Provide the [x, y] coordinate of the cell's center where the given text is located.  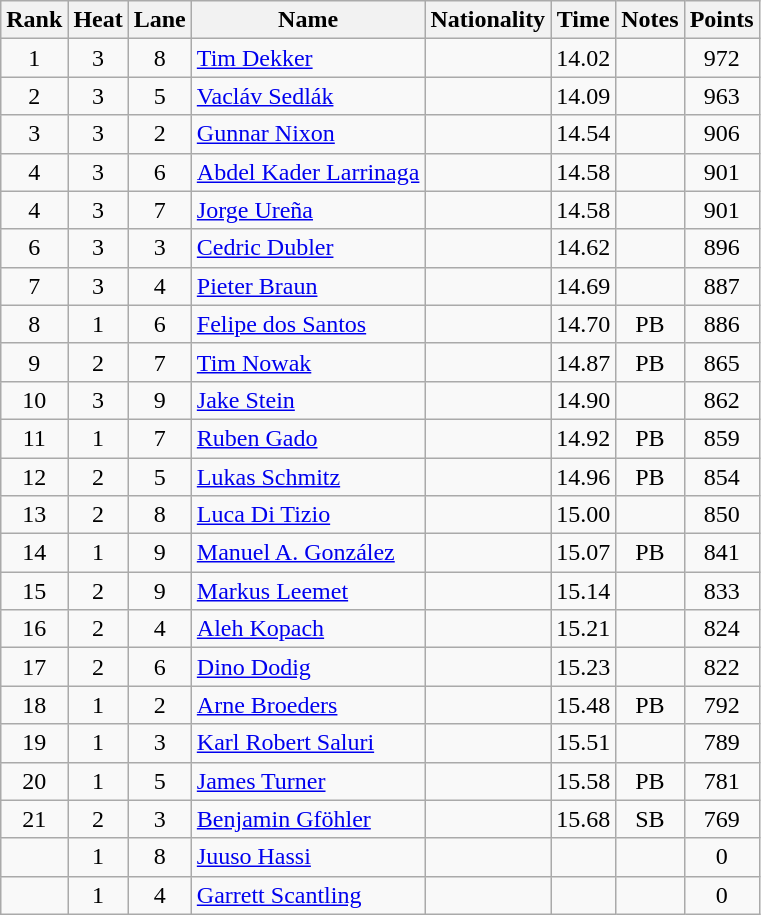
781 [722, 781]
Pieter Braun [308, 286]
18 [34, 705]
15.07 [584, 553]
14.02 [584, 58]
12 [34, 477]
14.90 [584, 400]
886 [722, 324]
Garrett Scantling [308, 895]
14 [34, 553]
887 [722, 286]
17 [34, 667]
14.70 [584, 324]
789 [722, 743]
15.23 [584, 667]
19 [34, 743]
Manuel A. González [308, 553]
20 [34, 781]
Juuso Hassi [308, 857]
21 [34, 819]
14.54 [584, 134]
963 [722, 96]
10 [34, 400]
15.21 [584, 629]
15.51 [584, 743]
Notes [650, 20]
822 [722, 667]
Dino Dodig [308, 667]
Points [722, 20]
14.92 [584, 438]
Time [584, 20]
Gunnar Nixon [308, 134]
13 [34, 515]
Ruben Gado [308, 438]
15.14 [584, 591]
11 [34, 438]
769 [722, 819]
Felipe dos Santos [308, 324]
15.68 [584, 819]
792 [722, 705]
Karl Robert Saluri [308, 743]
15.58 [584, 781]
833 [722, 591]
Aleh Kopach [308, 629]
Luca Di Tizio [308, 515]
Rank [34, 20]
15 [34, 591]
14.09 [584, 96]
14.96 [584, 477]
Vacláv Sedlák [308, 96]
James Turner [308, 781]
865 [722, 362]
841 [722, 553]
Tim Nowak [308, 362]
Tim Dekker [308, 58]
Lukas Schmitz [308, 477]
Benjamin Gföhler [308, 819]
Jorge Ureña [308, 210]
15.00 [584, 515]
15.48 [584, 705]
824 [722, 629]
862 [722, 400]
SB [650, 819]
14.62 [584, 248]
859 [722, 438]
Markus Leemet [308, 591]
Arne Broeders [308, 705]
972 [722, 58]
Lane [160, 20]
Name [308, 20]
14.69 [584, 286]
Abdel Kader Larrinaga [308, 172]
Jake Stein [308, 400]
906 [722, 134]
Heat [98, 20]
854 [722, 477]
Nationality [488, 20]
16 [34, 629]
896 [722, 248]
14.87 [584, 362]
Cedric Dubler [308, 248]
850 [722, 515]
